Identify which cell holds the provided text, then report its [X, Y] central coordinate. 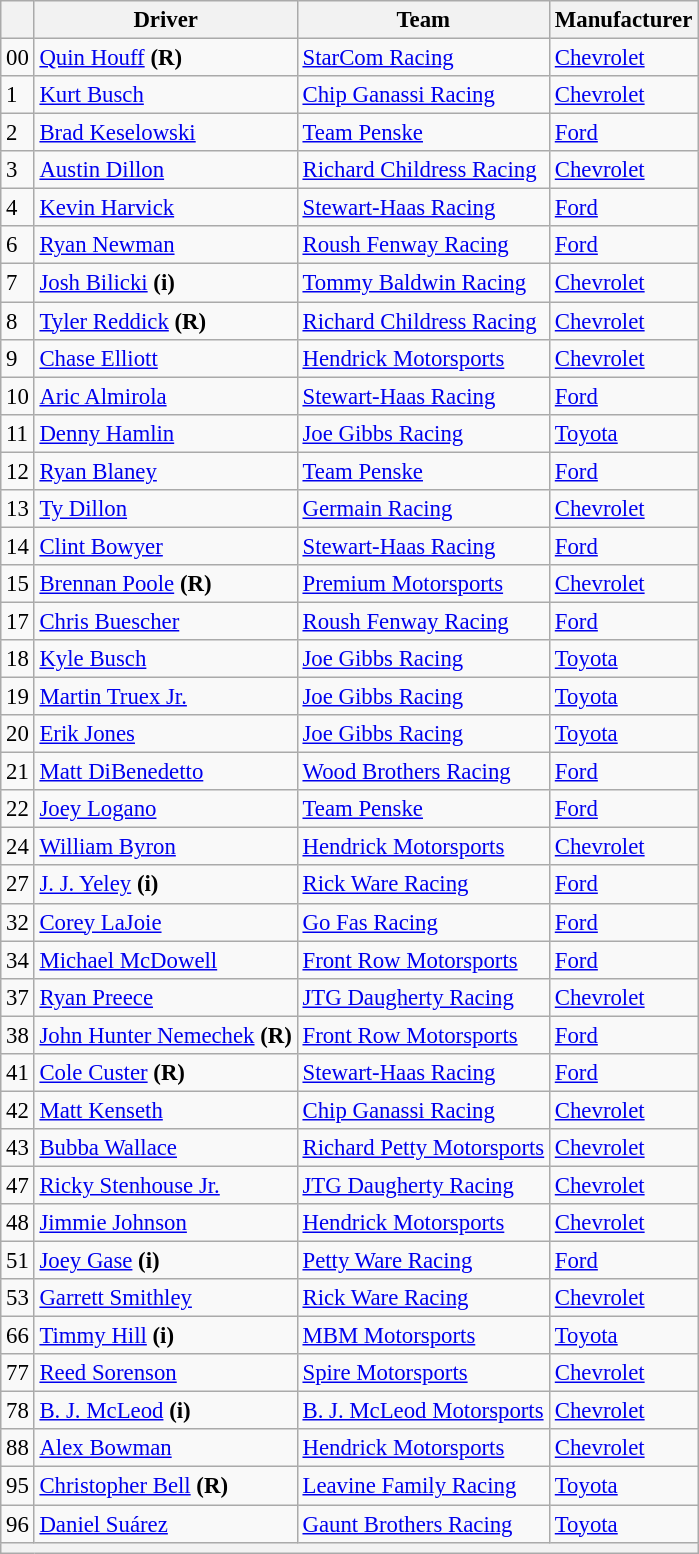
William Byron [166, 847]
Richard Petty Motorsports [423, 1148]
Aric Almirola [166, 396]
Erik Jones [166, 734]
Ryan Newman [166, 245]
9 [18, 358]
6 [18, 245]
Ryan Blaney [166, 471]
2 [18, 133]
Brennan Poole (R) [166, 584]
14 [18, 546]
Manufacturer [623, 20]
Clint Bowyer [166, 546]
Kyle Busch [166, 659]
77 [18, 1373]
47 [18, 1185]
88 [18, 1449]
32 [18, 922]
42 [18, 1110]
Team [423, 20]
Denny Hamlin [166, 433]
78 [18, 1411]
96 [18, 1524]
Driver [166, 20]
Ricky Stenhouse Jr. [166, 1185]
Joey Gase (i) [166, 1261]
3 [18, 170]
Garrett Smithley [166, 1298]
Martin Truex Jr. [166, 697]
Bubba Wallace [166, 1148]
19 [18, 697]
Brad Keselowski [166, 133]
J. J. Yeley (i) [166, 885]
Reed Sorenson [166, 1373]
48 [18, 1223]
38 [18, 1035]
17 [18, 621]
18 [18, 659]
Jimmie Johnson [166, 1223]
53 [18, 1298]
15 [18, 584]
00 [18, 58]
Cole Custer (R) [166, 1073]
Chris Buescher [166, 621]
Joey Logano [166, 809]
34 [18, 960]
Kevin Harvick [166, 208]
Chase Elliott [166, 358]
41 [18, 1073]
66 [18, 1336]
Josh Bilicki (i) [166, 283]
Petty Ware Racing [423, 1261]
Quin Houff (R) [166, 58]
Premium Motorsports [423, 584]
Gaunt Brothers Racing [423, 1524]
51 [18, 1261]
11 [18, 433]
Leavine Family Racing [423, 1486]
StarCom Racing [423, 58]
Daniel Suárez [166, 1524]
Spire Motorsports [423, 1373]
Ryan Preece [166, 997]
John Hunter Nemechek (R) [166, 1035]
Michael McDowell [166, 960]
8 [18, 321]
Austin Dillon [166, 170]
21 [18, 772]
Ty Dillon [166, 509]
Tommy Baldwin Racing [423, 283]
Wood Brothers Racing [423, 772]
1 [18, 95]
4 [18, 208]
Timmy Hill (i) [166, 1336]
43 [18, 1148]
12 [18, 471]
Matt Kenseth [166, 1110]
Alex Bowman [166, 1449]
Tyler Reddick (R) [166, 321]
13 [18, 509]
20 [18, 734]
Christopher Bell (R) [166, 1486]
24 [18, 847]
Go Fas Racing [423, 922]
B. J. McLeod Motorsports [423, 1411]
Kurt Busch [166, 95]
MBM Motorsports [423, 1336]
7 [18, 283]
95 [18, 1486]
10 [18, 396]
Matt DiBenedetto [166, 772]
27 [18, 885]
B. J. McLeod (i) [166, 1411]
22 [18, 809]
Corey LaJoie [166, 922]
Germain Racing [423, 509]
37 [18, 997]
